Locate the cell with the specified text and output its (X, Y) center coordinate. 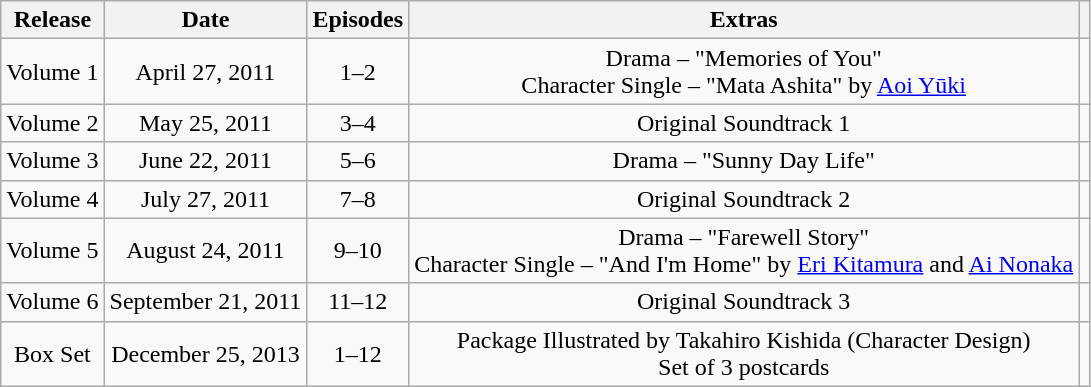
June 22, 2011 (206, 161)
Episodes (358, 20)
September 21, 2011 (206, 302)
Volume 5 (52, 250)
Volume 2 (52, 123)
Volume 3 (52, 161)
Drama – "Sunny Day Life" (744, 161)
April 27, 2011 (206, 72)
July 27, 2011 (206, 199)
Drama – "Farewell Story" Character Single – "And I'm Home" by Eri Kitamura and Ai Nonaka (744, 250)
Original Soundtrack 1 (744, 123)
Original Soundtrack 3 (744, 302)
1–12 (358, 354)
August 24, 2011 (206, 250)
5–6 (358, 161)
May 25, 2011 (206, 123)
Package Illustrated by Takahiro Kishida (Character Design)Set of 3 postcards (744, 354)
Drama – "Memories of You" Character Single – "Mata Ashita" by Aoi Yūki (744, 72)
Volume 1 (52, 72)
Extras (744, 20)
Box Set (52, 354)
7–8 (358, 199)
December 25, 2013 (206, 354)
Original Soundtrack 2 (744, 199)
11–12 (358, 302)
Volume 6 (52, 302)
3–4 (358, 123)
1–2 (358, 72)
Volume 4 (52, 199)
Date (206, 20)
Release (52, 20)
9–10 (358, 250)
